Extract the [x, y] coordinate from the center of the cell holding the provided text.  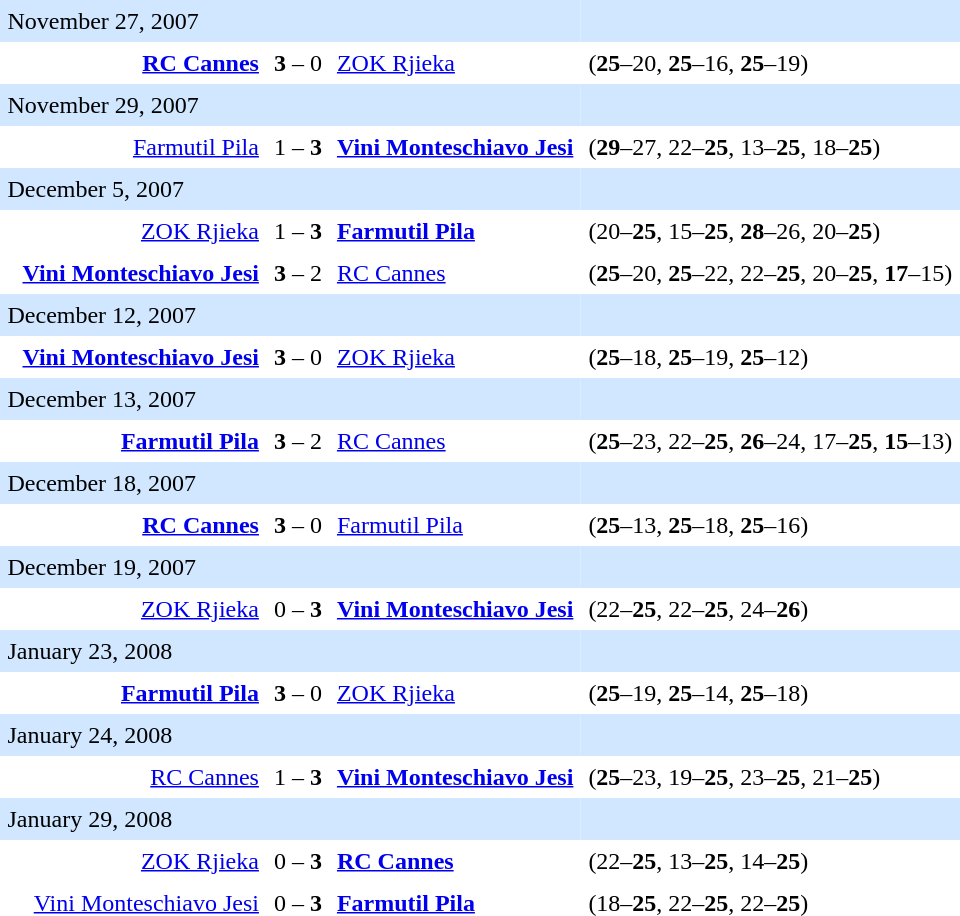
(25–19, 25–14, 25–18) [770, 693]
(25–13, 25–18, 25–16) [770, 525]
January 23, 2008 [290, 651]
(25–20, 25–22, 22–25, 20–25, 17–15) [770, 273]
January 24, 2008 [290, 735]
December 12, 2007 [290, 315]
(25–20, 25–16, 25–19) [770, 63]
January 29, 2008 [290, 819]
December 13, 2007 [290, 399]
(22–25, 13–25, 14–25) [770, 861]
(25–23, 19–25, 23–25, 21–25) [770, 777]
November 29, 2007 [290, 105]
December 18, 2007 [290, 483]
(22–25, 22–25, 24–26) [770, 609]
December 5, 2007 [290, 189]
November 27, 2007 [290, 21]
December 19, 2007 [290, 567]
(29–27, 22–25, 13–25, 18–25) [770, 147]
(20–25, 15–25, 28–26, 20–25) [770, 231]
(25–23, 22–25, 26–24, 17–25, 15–13) [770, 441]
(25–18, 25–19, 25–12) [770, 357]
